Identify which cell holds the provided text, then report its (X, Y) central coordinate. 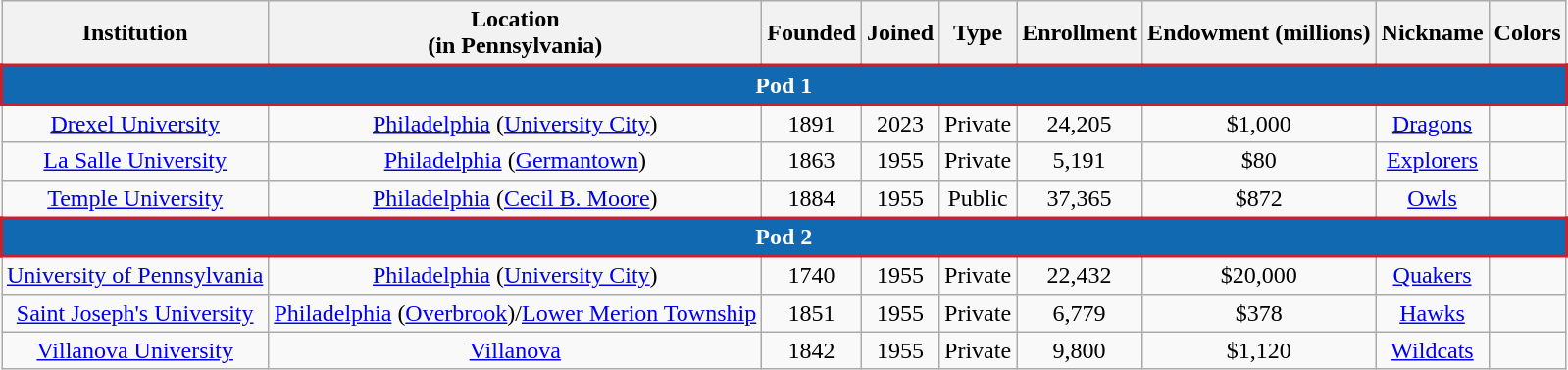
Temple University (135, 198)
Pod 2 (784, 238)
University of Pennsylvania (135, 275)
Hawks (1432, 313)
Villanova (516, 350)
Public (979, 198)
9,800 (1080, 350)
Villanova University (135, 350)
1740 (812, 275)
Founded (812, 33)
2023 (900, 124)
6,779 (1080, 313)
Nickname (1432, 33)
1884 (812, 198)
Quakers (1432, 275)
Dragons (1432, 124)
22,432 (1080, 275)
Pod 1 (784, 85)
Institution (135, 33)
1891 (812, 124)
Joined (900, 33)
$1,000 (1259, 124)
1863 (812, 161)
Explorers (1432, 161)
La Salle University (135, 161)
$378 (1259, 313)
Enrollment (1080, 33)
Philadelphia (Germantown) (516, 161)
$20,000 (1259, 275)
Location(in Pennsylvania) (516, 33)
1851 (812, 313)
1842 (812, 350)
Endowment (millions) (1259, 33)
Owls (1432, 198)
Colors (1528, 33)
Saint Joseph's University (135, 313)
$1,120 (1259, 350)
37,365 (1080, 198)
Wildcats (1432, 350)
Type (979, 33)
24,205 (1080, 124)
Philadelphia (Overbrook)/Lower Merion Township (516, 313)
$80 (1259, 161)
Philadelphia (Cecil B. Moore) (516, 198)
Drexel University (135, 124)
5,191 (1080, 161)
$872 (1259, 198)
